Find where the given text appears and provide that cell's center as [x, y] coordinate. 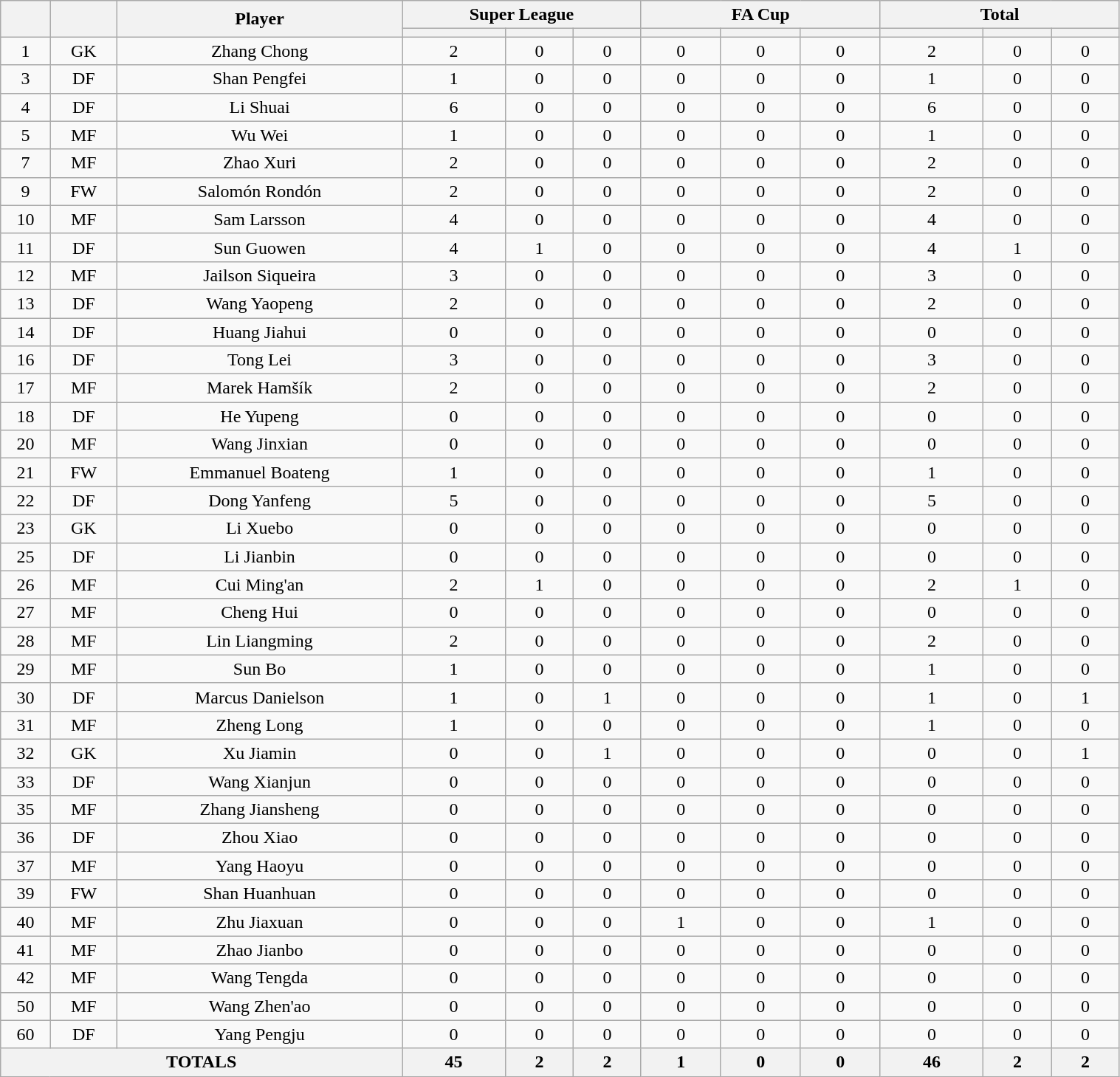
7 [25, 163]
Marcus Danielson [259, 697]
25 [25, 557]
14 [25, 331]
46 [932, 1062]
18 [25, 416]
12 [25, 275]
Wu Wei [259, 135]
Zheng Long [259, 725]
Wang Tengda [259, 978]
28 [25, 641]
31 [25, 725]
Cui Ming'an [259, 585]
Zhao Xuri [259, 163]
Salomón Rondón [259, 191]
Dong Yanfeng [259, 500]
Super League [522, 15]
Marek Hamšík [259, 388]
30 [25, 697]
39 [25, 894]
60 [25, 1034]
26 [25, 585]
Sun Bo [259, 669]
Xu Jiamin [259, 753]
17 [25, 388]
Sun Guowen [259, 247]
27 [25, 613]
40 [25, 922]
Shan Huanhuan [259, 894]
FA Cup [760, 15]
35 [25, 810]
45 [454, 1062]
42 [25, 978]
Shan Pengfei [259, 79]
Wang Yaopeng [259, 303]
Tong Lei [259, 360]
22 [25, 500]
23 [25, 529]
Emmanuel Boateng [259, 472]
20 [25, 444]
Zhang Jiansheng [259, 810]
50 [25, 1006]
Cheng Hui [259, 613]
10 [25, 219]
Wang Jinxian [259, 444]
Zhao Jianbo [259, 950]
21 [25, 472]
37 [25, 866]
16 [25, 360]
Zhang Chong [259, 51]
32 [25, 753]
33 [25, 782]
Lin Liangming [259, 641]
Zhou Xiao [259, 838]
11 [25, 247]
Wang Xianjun [259, 782]
41 [25, 950]
Huang Jiahui [259, 331]
36 [25, 838]
Jailson Siqueira [259, 275]
Yang Pengju [259, 1034]
Yang Haoyu [259, 866]
Player [259, 19]
Zhu Jiaxuan [259, 922]
Wang Zhen'ao [259, 1006]
He Yupeng [259, 416]
13 [25, 303]
9 [25, 191]
Li Shuai [259, 107]
29 [25, 669]
TOTALS [202, 1062]
Li Xuebo [259, 529]
Sam Larsson [259, 219]
Total [1000, 15]
Li Jianbin [259, 557]
